Determine the [X, Y] coordinate at the center of the cell enclosing the given text.  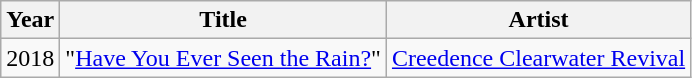
Year [30, 20]
Creedence Clearwater Revival [538, 58]
Artist [538, 20]
"Have You Ever Seen the Rain?" [224, 58]
Title [224, 20]
2018 [30, 58]
